Determine the [x, y] coordinate at the center of the cell enclosing the given text.  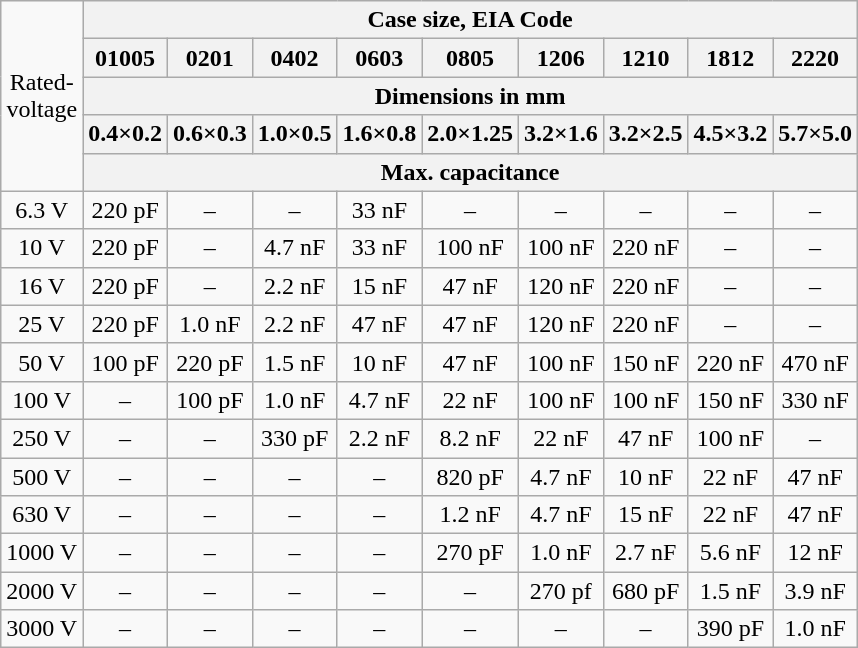
1210 [646, 58]
01005 [126, 58]
0402 [294, 58]
5.6 nF [730, 553]
470 nF [816, 362]
Rated-voltage [42, 96]
2000 V [42, 591]
16 V [42, 286]
25 V [42, 324]
680 pF [646, 591]
820 pF [470, 477]
500 V [42, 477]
0805 [470, 58]
8.2 nF [470, 438]
2220 [816, 58]
1.2 nF [470, 515]
3.2×1.6 [560, 134]
1.0×0.5 [294, 134]
250 V [42, 438]
330 nF [816, 400]
1812 [730, 58]
100 V [42, 400]
3000 V [42, 629]
3.2×2.5 [646, 134]
4.5×3.2 [730, 134]
0.6×0.3 [210, 134]
270 pf [560, 591]
270 pF [470, 553]
2.0×1.25 [470, 134]
1206 [560, 58]
3.9 nF [816, 591]
0201 [210, 58]
Case size, EIA Code [470, 20]
0603 [380, 58]
0.4×0.2 [126, 134]
1000 V [42, 553]
630 V [42, 515]
10 V [42, 248]
Dimensions in mm [470, 96]
6.3 V [42, 210]
390 pF [730, 629]
330 pF [294, 438]
1.6×0.8 [380, 134]
12 nF [816, 553]
50 V [42, 362]
2.7 nF [646, 553]
5.7×5.0 [816, 134]
Max. capacitance [470, 172]
